Detect which cell encompasses the target text, then output its [X, Y] center coordinate. 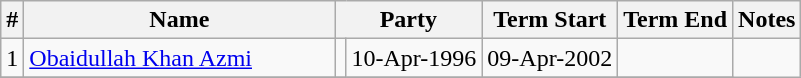
1 [12, 58]
Obaidullah Khan Azmi [180, 58]
Term End [676, 20]
# [12, 20]
09-Apr-2002 [550, 58]
Name [180, 20]
Term Start [550, 20]
Party [408, 20]
10-Apr-1996 [414, 58]
Notes [767, 20]
